Capture the cell that displays the provided text and extract its [X, Y] central coordinate. 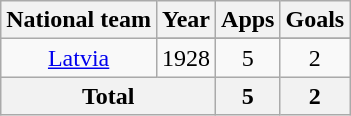
Total [108, 96]
National team [79, 20]
Apps [248, 20]
Goals [315, 20]
Year [186, 20]
Latvia [79, 58]
1928 [186, 58]
